Locate the cell with the specified text and output its [x, y] center coordinate. 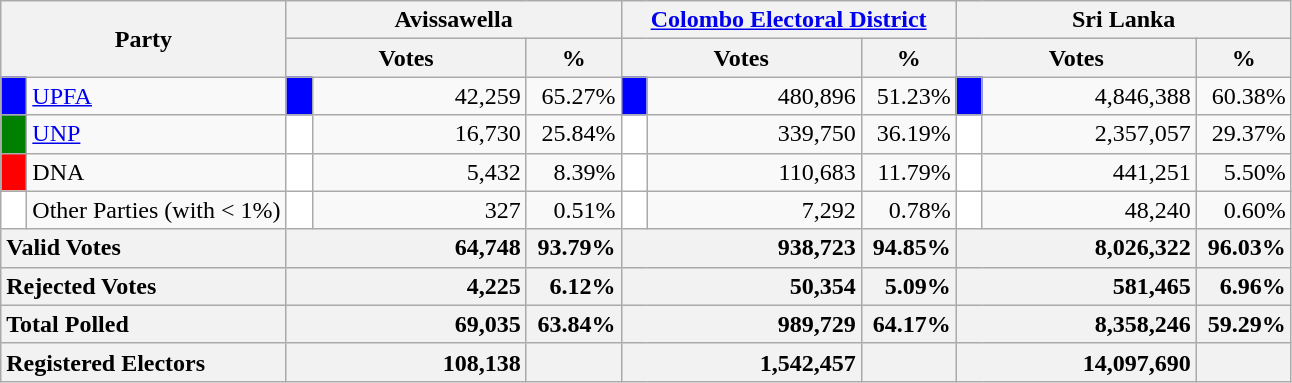
Other Parties (with < 1%) [156, 210]
94.85% [908, 248]
5.50% [1244, 172]
8.39% [574, 172]
938,723 [741, 248]
Colombo Electoral District [788, 20]
Total Polled [144, 324]
64.17% [908, 324]
29.37% [1244, 134]
441,251 [1089, 172]
1,542,457 [741, 362]
69,035 [406, 324]
51.23% [908, 96]
581,465 [1076, 286]
50,354 [741, 286]
5,432 [419, 172]
327 [419, 210]
0.60% [1244, 210]
42,259 [419, 96]
48,240 [1089, 210]
59.29% [1244, 324]
Rejected Votes [144, 286]
Registered Electors [144, 362]
36.19% [908, 134]
110,683 [754, 172]
2,357,057 [1089, 134]
0.78% [908, 210]
14,097,690 [1076, 362]
Sri Lanka [1124, 20]
4,225 [406, 286]
UPFA [156, 96]
96.03% [1244, 248]
8,358,246 [1076, 324]
60.38% [1244, 96]
5.09% [908, 286]
UNP [156, 134]
989,729 [741, 324]
11.79% [908, 172]
65.27% [574, 96]
0.51% [574, 210]
7,292 [754, 210]
6.96% [1244, 286]
DNA [156, 172]
6.12% [574, 286]
4,846,388 [1089, 96]
8,026,322 [1076, 248]
63.84% [574, 324]
93.79% [574, 248]
Party [144, 39]
Valid Votes [144, 248]
Avissawella [454, 20]
25.84% [574, 134]
108,138 [406, 362]
480,896 [754, 96]
64,748 [406, 248]
339,750 [754, 134]
16,730 [419, 134]
